From the cell containing the given text, extract its center point as (x, y) coordinate. 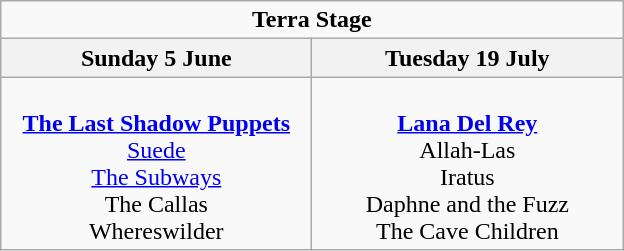
The Last Shadow Puppets Suede The Subways The Callas Whereswilder (156, 164)
Tuesday 19 July (468, 58)
Terra Stage (312, 20)
Lana Del Rey Allah-Las Iratus Daphne and the Fuzz The Cave Children (468, 164)
Sunday 5 June (156, 58)
